Provide the [x, y] coordinate of the cell's center where the given text is located.  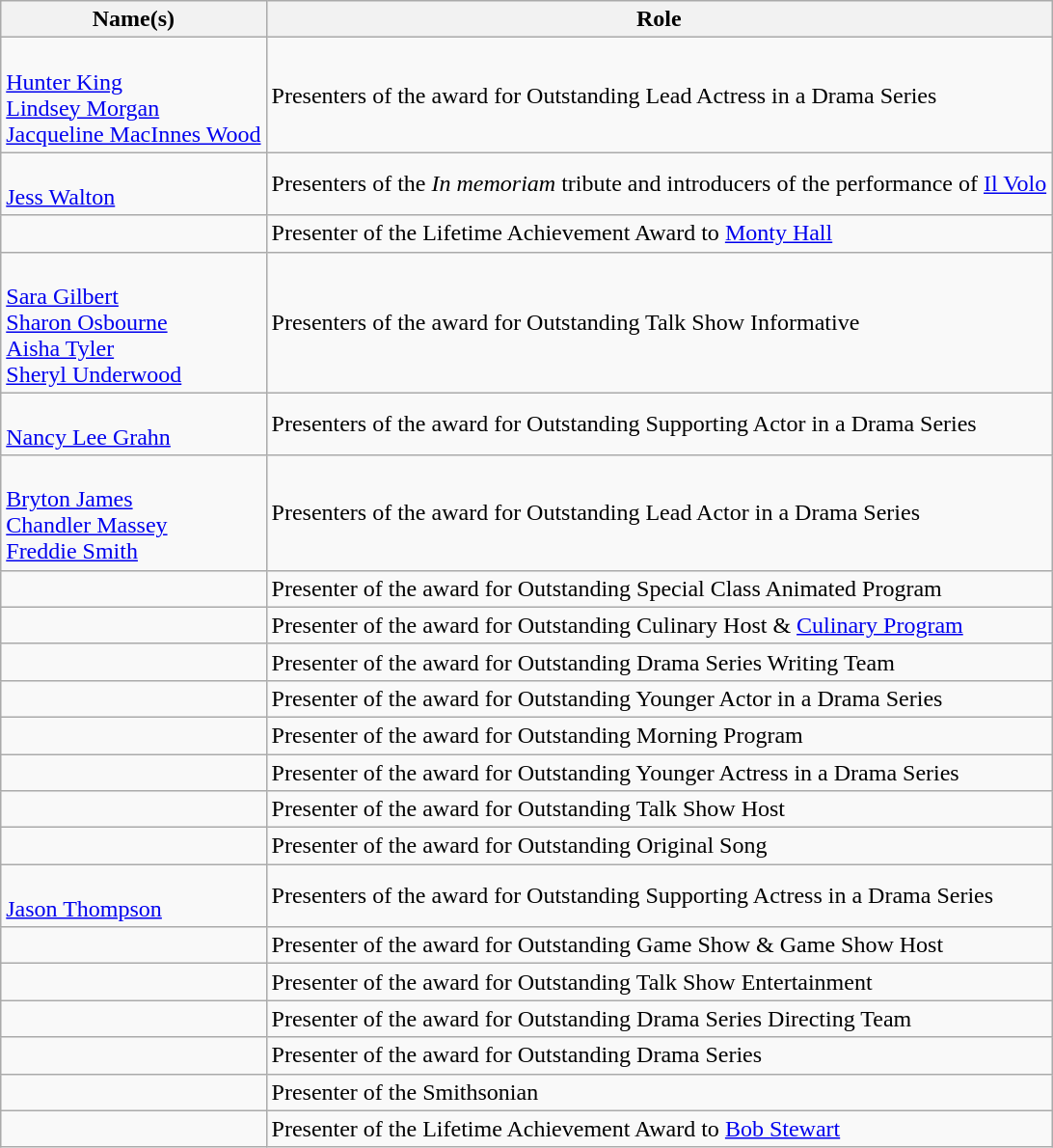
Presenter of the award for Outstanding Drama Series [660, 1055]
Presenters of the award for Outstanding Talk Show Informative [660, 322]
Name(s) [133, 19]
Presenters of the In memoriam tribute and introducers of the performance of Il Volo [660, 183]
Presenter of the award for Outstanding Younger Actor in a Drama Series [660, 698]
Presenter of the award for Outstanding Morning Program [660, 735]
Presenter of the award for Outstanding Talk Show Host [660, 809]
Presenter of the award for Outstanding Special Class Animated Program [660, 588]
Presenter of the award for Outstanding Culinary Host & Culinary Program [660, 625]
Role [660, 19]
Presenters of the award for Outstanding Lead Actress in a Drama Series [660, 95]
Jess Walton [133, 183]
Presenter of the Smithsonian [660, 1092]
Presenter of the Lifetime Achievement Award to Monty Hall [660, 233]
Nancy Lee Grahn [133, 424]
Sara Gilbert Sharon Osbourne Aisha Tyler Sheryl Underwood [133, 322]
Presenter of the award for Outstanding Younger Actress in a Drama Series [660, 773]
Presenter of the award for Outstanding Game Show & Game Show Host [660, 945]
Presenters of the award for Outstanding Supporting Actress in a Drama Series [660, 895]
Presenters of the award for Outstanding Lead Actor in a Drama Series [660, 513]
Presenter of the award for Outstanding Talk Show Entertainment [660, 982]
Presenters of the award for Outstanding Supporting Actor in a Drama Series [660, 424]
Presenter of the award for Outstanding Drama Series Directing Team [660, 1019]
Bryton James Chandler Massey Freddie Smith [133, 513]
Presenter of the award for Outstanding Original Song [660, 846]
Jason Thompson [133, 895]
Hunter King Lindsey Morgan Jacqueline MacInnes Wood [133, 95]
Presenter of the award for Outstanding Drama Series Writing Team [660, 662]
Presenter of the Lifetime Achievement Award to Bob Stewart [660, 1129]
